Return [x, y] of the center of cell containing provided text 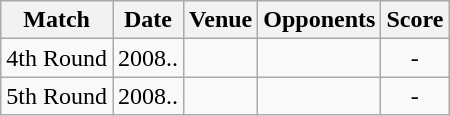
5th Round [57, 96]
Venue [221, 20]
Opponents [320, 20]
4th Round [57, 58]
Score [415, 20]
Date [148, 20]
Match [57, 20]
